Capture the cell that displays the provided text and extract its (X, Y) central coordinate. 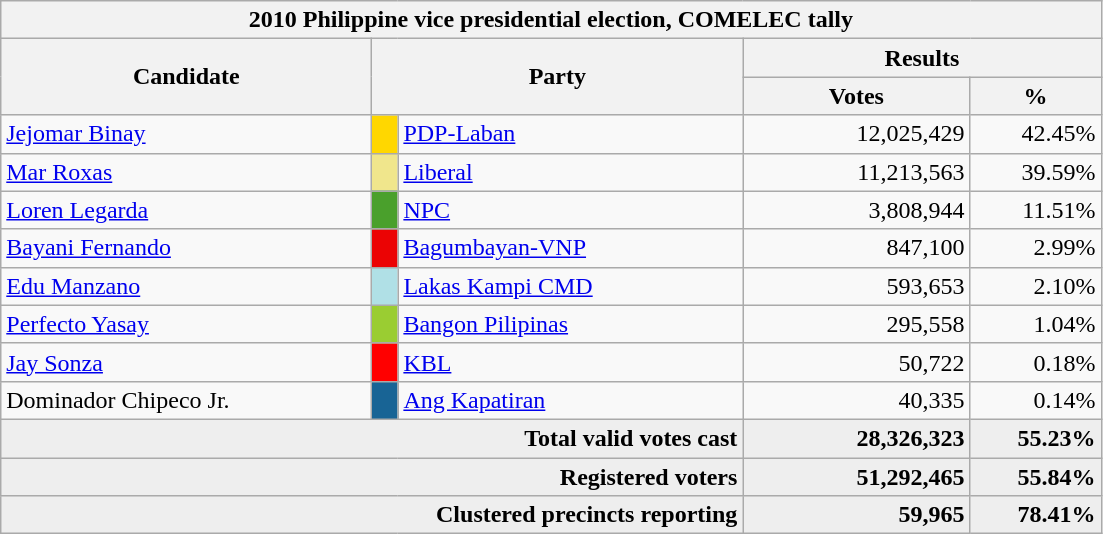
Total valid votes cast (372, 438)
40,335 (856, 400)
3,808,944 (856, 210)
Lakas Kampi CMD (570, 286)
55.23% (1036, 438)
0.18% (1036, 362)
Ang Kapatiran (570, 400)
Votes (856, 96)
78.41% (1036, 515)
% (1036, 96)
Dominador Chipeco Jr. (186, 400)
50,722 (856, 362)
12,025,429 (856, 134)
Mar Roxas (186, 172)
Loren Legarda (186, 210)
593,653 (856, 286)
PDP-Laban (570, 134)
2.99% (1036, 248)
Candidate (186, 77)
Registered voters (372, 477)
42.45% (1036, 134)
1.04% (1036, 324)
Bagumbayan-VNP (570, 248)
55.84% (1036, 477)
2010 Philippine vice presidential election, COMELEC tally (551, 20)
Results (922, 58)
Jejomar Binay (186, 134)
Party (558, 77)
51,292,465 (856, 477)
0.14% (1036, 400)
Clustered precincts reporting (372, 515)
847,100 (856, 248)
2.10% (1036, 286)
28,326,323 (856, 438)
39.59% (1036, 172)
Bangon Pilipinas (570, 324)
Edu Manzano (186, 286)
59,965 (856, 515)
Jay Sonza (186, 362)
Perfecto Yasay (186, 324)
KBL (570, 362)
Liberal (570, 172)
11.51% (1036, 210)
295,558 (856, 324)
NPC (570, 210)
11,213,563 (856, 172)
Bayani Fernando (186, 248)
